Capture the cell that displays the provided text and extract its (x, y) central coordinate. 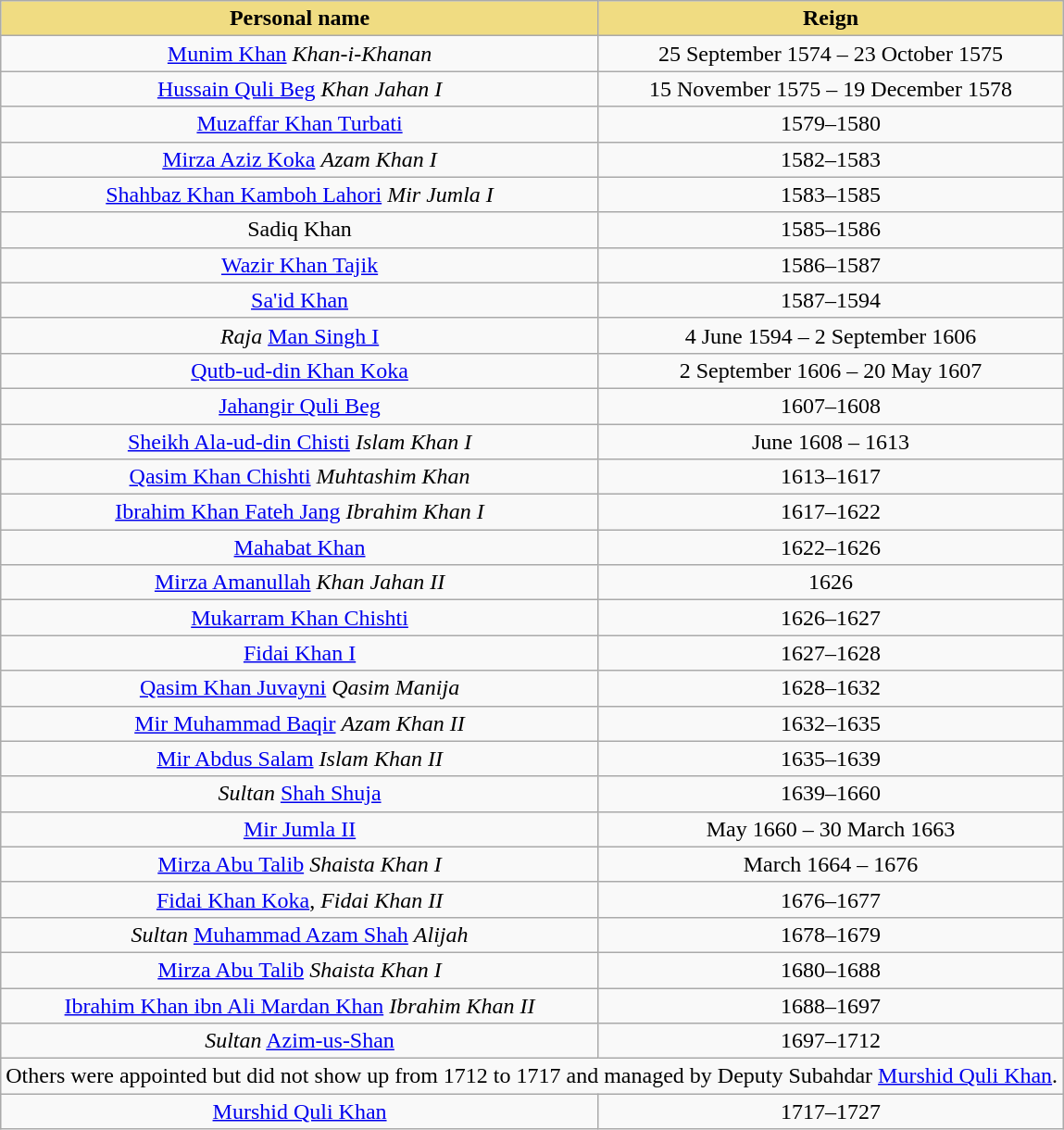
1585–1586 (830, 230)
1697–1712 (830, 1041)
Others were appointed but did not show up from 1712 to 1717 and managed by Deputy Subahdar Murshid Quli Khan. (532, 1076)
Sultan Muhammad Azam Shah Alijah (300, 935)
Raja Man Singh I (300, 335)
Qasim Khan Chishti Muhtashim Khan (300, 477)
Reign (830, 19)
March 1664 – 1676 (830, 864)
Hussain Quli Beg Khan Jahan I (300, 89)
2 September 1606 – 20 May 1607 (830, 370)
Muzaffar Khan Turbati (300, 124)
Sadiq Khan (300, 230)
Fidai Khan I (300, 653)
Mukarram Khan Chishti (300, 618)
Sheikh Ala-ud-din Chisti Islam Khan I (300, 442)
1688–1697 (830, 1005)
Mirza Aziz Koka Azam Khan I (300, 159)
1582–1583 (830, 159)
1628–1632 (830, 688)
1626 (830, 583)
Personal name (300, 19)
1676–1677 (830, 899)
Munim Khan Khan-i-Khanan (300, 54)
Mir Jumla II (300, 829)
1583–1585 (830, 195)
Murshid Quli Khan (300, 1111)
Sultan Shah Shuja (300, 794)
1627–1628 (830, 653)
1639–1660 (830, 794)
Mir Muhammad Baqir Azam Khan II (300, 723)
1607–1608 (830, 406)
Ibrahim Khan ibn Ali Mardan Khan Ibrahim Khan II (300, 1005)
Shahbaz Khan Kamboh Lahori Mir Jumla I (300, 195)
Qutb-ud-din Khan Koka (300, 370)
1587–1594 (830, 300)
Wazir Khan Tajik (300, 265)
Jahangir Quli Beg (300, 406)
1622–1626 (830, 547)
June 1608 – 1613 (830, 442)
Sultan Azim-us-Shan (300, 1041)
1626–1627 (830, 618)
25 September 1574 – 23 October 1575 (830, 54)
1717–1727 (830, 1111)
Mirza Amanullah Khan Jahan II (300, 583)
1617–1622 (830, 512)
Mahabat Khan (300, 547)
15 November 1575 – 19 December 1578 (830, 89)
Mir Abdus Salam Islam Khan II (300, 759)
1632–1635 (830, 723)
1680–1688 (830, 970)
1635–1639 (830, 759)
Fidai Khan Koka, Fidai Khan II (300, 899)
1579–1580 (830, 124)
1613–1617 (830, 477)
1678–1679 (830, 935)
Sa'id Khan (300, 300)
Qasim Khan Juvayni Qasim Manija (300, 688)
1586–1587 (830, 265)
May 1660 – 30 March 1663 (830, 829)
Ibrahim Khan Fateh Jang Ibrahim Khan I (300, 512)
4 June 1594 – 2 September 1606 (830, 335)
